Detect which cell encompasses the target text, then output its (x, y) center coordinate. 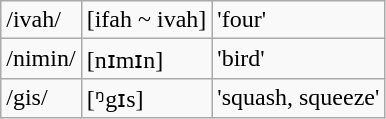
[nɪmɪn] (146, 59)
/gis/ (41, 98)
/ivah/ (41, 20)
/nimin/ (41, 59)
[ᵑgɪs] (146, 98)
'squash, squeeze' (298, 98)
'bird' (298, 59)
[ifah ~ ivah] (146, 20)
'four' (298, 20)
